From the cell containing the given text, extract its center point as (x, y) coordinate. 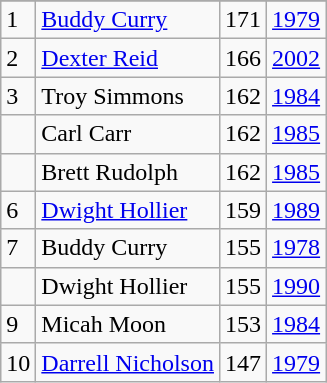
159 (242, 210)
Troy Simmons (128, 96)
1990 (296, 286)
Micah Moon (128, 324)
7 (18, 248)
147 (242, 362)
153 (242, 324)
1978 (296, 248)
Darrell Nicholson (128, 362)
1 (18, 20)
171 (242, 20)
Brett Rudolph (128, 172)
2 (18, 58)
9 (18, 324)
Dexter Reid (128, 58)
10 (18, 362)
166 (242, 58)
2002 (296, 58)
6 (18, 210)
Carl Carr (128, 134)
3 (18, 96)
1989 (296, 210)
